Return (x, y) of the center of cell containing provided text 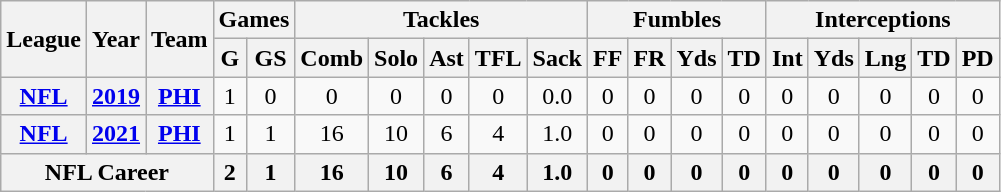
Year (116, 39)
Tackles (442, 20)
Sack (557, 58)
Games (254, 20)
FF (608, 58)
FR (650, 58)
2019 (116, 96)
NFL Career (107, 172)
2021 (116, 134)
0.0 (557, 96)
Int (787, 58)
Interceptions (882, 20)
2 (230, 172)
TFL (498, 58)
Comb (332, 58)
Team (180, 39)
G (230, 58)
Lng (885, 58)
GS (270, 58)
PD (978, 58)
Ast (447, 58)
Solo (396, 58)
Fumbles (678, 20)
League (44, 39)
